For the text-containing cell, return its midpoint in [X, Y] coordinate format. 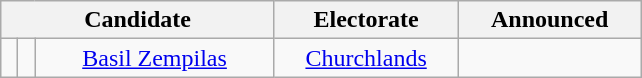
Basil Zempilas [155, 58]
Candidate [138, 20]
Churchlands [366, 58]
Announced [550, 20]
Electorate [366, 20]
